Locate the cell with the specified text and output its [x, y] center coordinate. 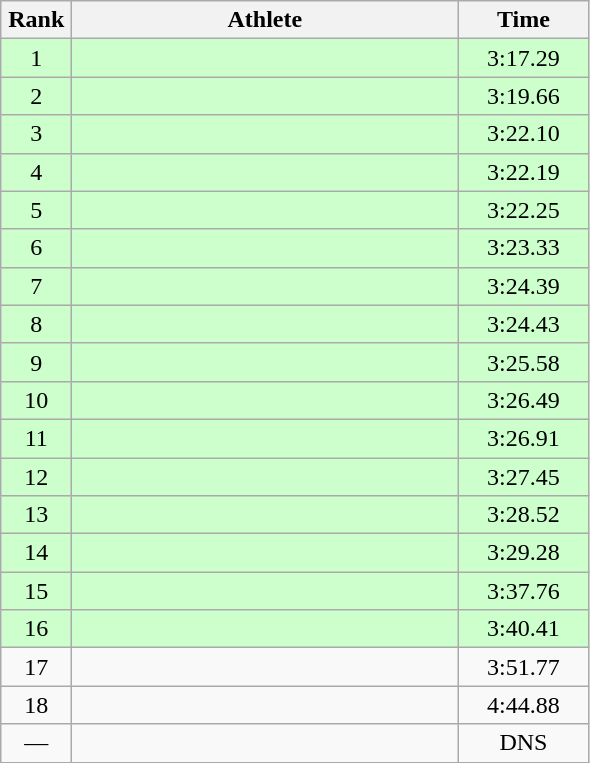
7 [36, 286]
3:26.91 [524, 438]
3:17.29 [524, 58]
8 [36, 324]
6 [36, 248]
Athlete [265, 20]
3:23.33 [524, 248]
11 [36, 438]
3:40.41 [524, 629]
18 [36, 705]
3:22.19 [524, 172]
3:25.58 [524, 362]
2 [36, 96]
3:19.66 [524, 96]
10 [36, 400]
3 [36, 134]
14 [36, 553]
16 [36, 629]
12 [36, 477]
17 [36, 667]
1 [36, 58]
5 [36, 210]
4 [36, 172]
13 [36, 515]
3:29.28 [524, 553]
3:27.45 [524, 477]
4:44.88 [524, 705]
— [36, 743]
DNS [524, 743]
Rank [36, 20]
3:22.25 [524, 210]
15 [36, 591]
3:26.49 [524, 400]
9 [36, 362]
Time [524, 20]
3:28.52 [524, 515]
3:37.76 [524, 591]
3:24.39 [524, 286]
3:51.77 [524, 667]
3:24.43 [524, 324]
3:22.10 [524, 134]
